For the text-containing cell, return its midpoint in (X, Y) coordinate format. 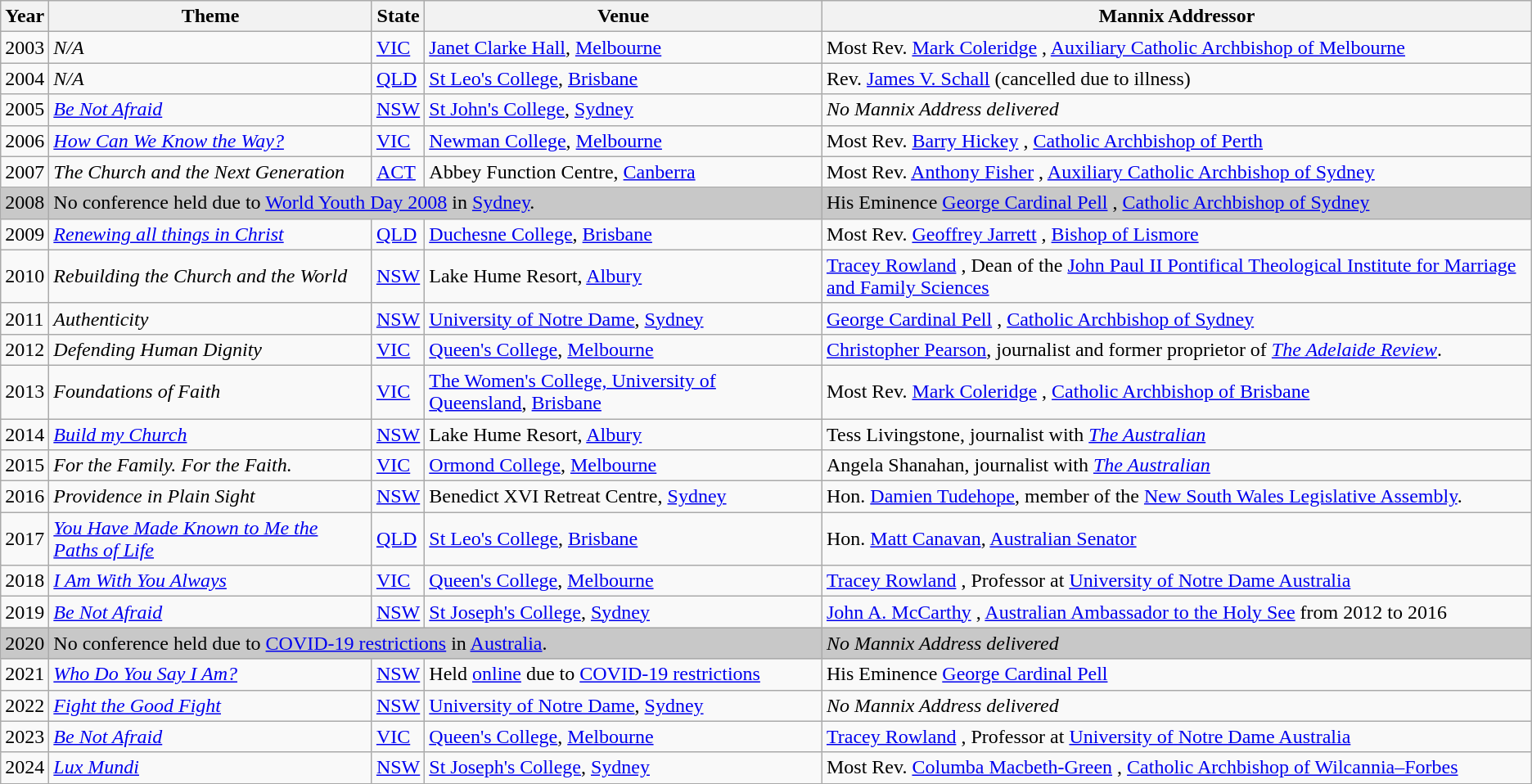
Rev. James V. Schall (cancelled due to illness) (1177, 79)
You Have Made Known to Me the Paths of Life (211, 538)
For the Family. For the Faith. (211, 466)
George Cardinal Pell , Catholic Archbishop of Sydney (1177, 318)
No conference held due to COVID-19 restrictions in Australia. (435, 643)
Lux Mundi (211, 768)
Ormond College, Melbourne (624, 466)
Rebuilding the Church and the World (211, 277)
2015 (25, 466)
2018 (25, 581)
Renewing all things in Christ (211, 234)
His Eminence George Cardinal Pell , Catholic Archbishop of Sydney (1177, 203)
Hon. Damien Tudehope, member of the New South Wales Legislative Assembly. (1177, 497)
Duchesne College, Brisbane (624, 234)
Benedict XVI Retreat Centre, Sydney (624, 497)
Mannix Addressor (1177, 16)
The Women's College, University of Queensland, Brisbane (624, 391)
Angela Shanahan, journalist with The Australian (1177, 466)
Most Rev. Columba Macbeth-Green , Catholic Archbishop of Wilcannia–Forbes (1177, 768)
Fight the Good Fight (211, 705)
How Can We Know the Way? (211, 141)
Authenticity (211, 318)
2005 (25, 110)
2023 (25, 737)
Providence in Plain Sight (211, 497)
Abbey Function Centre, Canberra (624, 172)
2009 (25, 234)
Tracey Rowland , Dean of the John Paul II Pontifical Theological Institute for Marriage and Family Sciences (1177, 277)
Year (25, 16)
2010 (25, 277)
2014 (25, 435)
Most Rev. Geoffrey Jarrett , Bishop of Lismore (1177, 234)
2004 (25, 79)
The Church and the Next Generation (211, 172)
2011 (25, 318)
St John's College, Sydney (624, 110)
2013 (25, 391)
2017 (25, 538)
Christopher Pearson, journalist and former proprietor of The Adelaide Review. (1177, 349)
Held online due to COVID-19 restrictions (624, 674)
Most Rev. Barry Hickey , Catholic Archbishop of Perth (1177, 141)
ACT (398, 172)
Most Rev. Anthony Fisher , Auxiliary Catholic Archbishop of Sydney (1177, 172)
His Eminence George Cardinal Pell (1177, 674)
John A. McCarthy , Australian Ambassador to the Holy See from 2012 to 2016 (1177, 612)
Most Rev. Mark Coleridge , Catholic Archbishop of Brisbane (1177, 391)
Tess Livingstone, journalist with The Australian (1177, 435)
Venue (624, 16)
Janet Clarke Hall, Melbourne (624, 47)
2007 (25, 172)
Newman College, Melbourne (624, 141)
2012 (25, 349)
Hon. Matt Canavan, Australian Senator (1177, 538)
2021 (25, 674)
2003 (25, 47)
2019 (25, 612)
2022 (25, 705)
I Am With You Always (211, 581)
Who Do You Say I Am? (211, 674)
Foundations of Faith (211, 391)
2006 (25, 141)
2016 (25, 497)
State (398, 16)
Theme (211, 16)
Most Rev. Mark Coleridge , Auxiliary Catholic Archbishop of Melbourne (1177, 47)
2024 (25, 768)
No conference held due to World Youth Day 2008 in Sydney. (435, 203)
Build my Church (211, 435)
2020 (25, 643)
Defending Human Dignity (211, 349)
2008 (25, 203)
